Detect which cell encompasses the target text, then output its [X, Y] center coordinate. 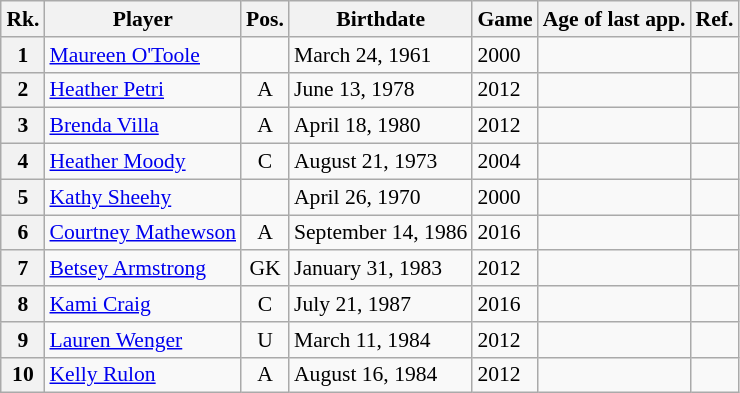
Kami Craig [142, 304]
GK [265, 269]
U [265, 340]
Player [142, 19]
2 [22, 90]
Betsey Armstrong [142, 269]
April 26, 1970 [380, 197]
August 21, 1973 [380, 162]
Kathy Sheehy [142, 197]
Heather Moody [142, 162]
March 24, 1961 [380, 55]
2004 [504, 162]
Lauren Wenger [142, 340]
Kelly Rulon [142, 375]
April 18, 1980 [380, 126]
Age of last app. [614, 19]
June 13, 1978 [380, 90]
7 [22, 269]
Ref. [714, 19]
Birthdate [380, 19]
10 [22, 375]
Pos. [265, 19]
Rk. [22, 19]
Courtney Mathewson [142, 233]
5 [22, 197]
March 11, 1984 [380, 340]
July 21, 1987 [380, 304]
3 [22, 126]
9 [22, 340]
Heather Petri [142, 90]
January 31, 1983 [380, 269]
6 [22, 233]
4 [22, 162]
1 [22, 55]
August 16, 1984 [380, 375]
Brenda Villa [142, 126]
September 14, 1986 [380, 233]
Maureen O'Toole [142, 55]
8 [22, 304]
Game [504, 19]
